Extract the [X, Y] coordinate from the center of the cell holding the provided text.  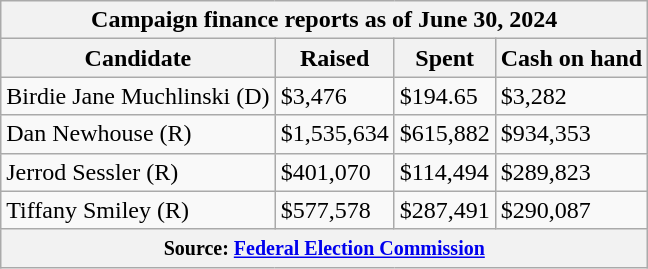
$194.65 [444, 96]
Birdie Jane Muchlinski (D) [138, 96]
Cash on hand [571, 58]
Campaign finance reports as of June 30, 2024 [324, 20]
$3,282 [571, 96]
Dan Newhouse (R) [138, 134]
$577,578 [334, 210]
$3,476 [334, 96]
Candidate [138, 58]
$615,882 [444, 134]
Spent [444, 58]
Raised [334, 58]
$934,353 [571, 134]
$114,494 [444, 172]
$289,823 [571, 172]
Jerrod Sessler (R) [138, 172]
$287,491 [444, 210]
Tiffany Smiley (R) [138, 210]
$1,535,634 [334, 134]
Source: Federal Election Commission [324, 248]
$290,087 [571, 210]
$401,070 [334, 172]
